For the text-containing cell, return its midpoint in (X, Y) coordinate format. 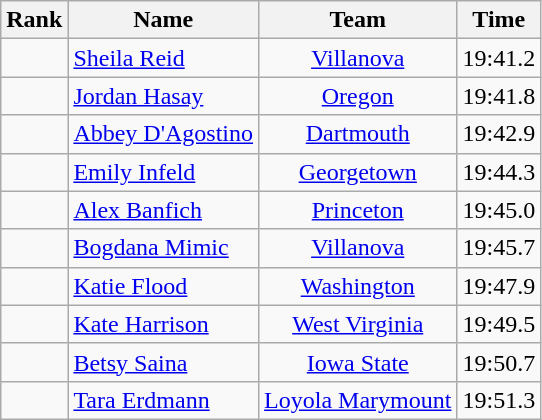
Georgetown (358, 172)
Betsy Saina (164, 362)
19:41.8 (499, 96)
Oregon (358, 96)
Bogdana Mimic (164, 248)
Princeton (358, 210)
19:45.7 (499, 248)
19:49.5 (499, 324)
19:42.9 (499, 134)
Time (499, 20)
Name (164, 20)
Kate Harrison (164, 324)
Dartmouth (358, 134)
19:41.2 (499, 58)
Iowa State (358, 362)
Washington (358, 286)
19:44.3 (499, 172)
Tara Erdmann (164, 400)
19:45.0 (499, 210)
19:50.7 (499, 362)
19:51.3 (499, 400)
West Virginia (358, 324)
Abbey D'Agostino (164, 134)
Loyola Marymount (358, 400)
Alex Banfich (164, 210)
Emily Infeld (164, 172)
Katie Flood (164, 286)
Jordan Hasay (164, 96)
Sheila Reid (164, 58)
Rank (34, 20)
Team (358, 20)
19:47.9 (499, 286)
